Search for the cell housing the specified text and yield its (X, Y) center coordinate. 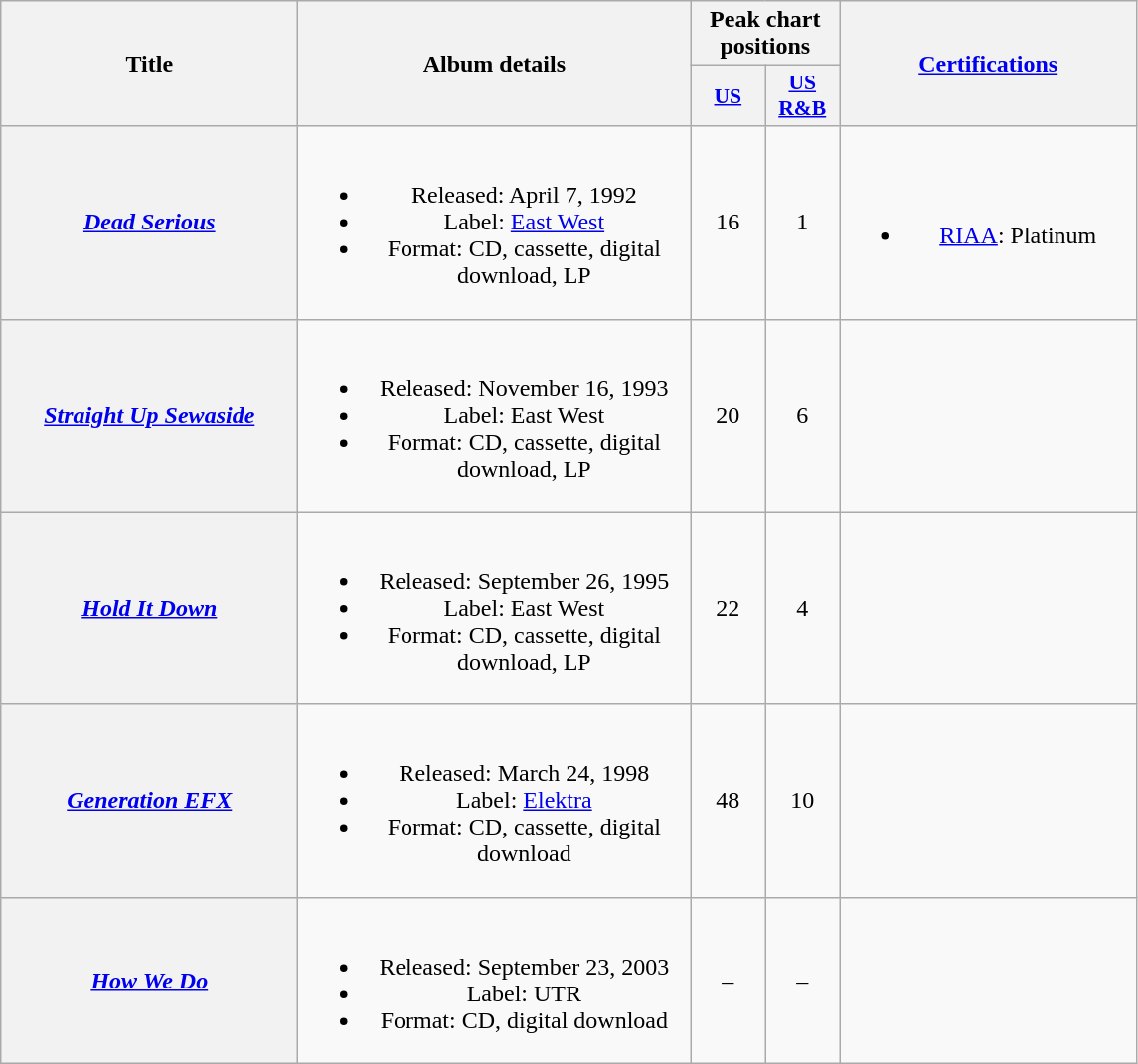
10 (803, 801)
Released: September 26, 1995Label: East WestFormat: CD, cassette, digital download, LP (495, 608)
1 (803, 223)
US R&B (803, 95)
20 (728, 415)
How We Do (149, 980)
48 (728, 801)
Peak chart positions (765, 34)
US (728, 95)
Dead Serious (149, 223)
Released: April 7, 1992Label: East WestFormat: CD, cassette, digital download, LP (495, 223)
Album details (495, 64)
Released: March 24, 1998Label: ElektraFormat: CD, cassette, digital download (495, 801)
22 (728, 608)
RIAA: Platinum (988, 223)
16 (728, 223)
Hold It Down (149, 608)
Title (149, 64)
Certifications (988, 64)
Generation EFX (149, 801)
Released: November 16, 1993Label: East WestFormat: CD, cassette, digital download, LP (495, 415)
6 (803, 415)
Released: September 23, 2003Label: UTRFormat: CD, digital download (495, 980)
4 (803, 608)
Straight Up Sewaside (149, 415)
